Search for the cell housing the specified text and yield its (x, y) center coordinate. 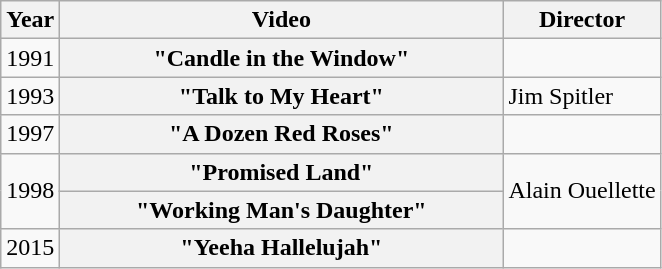
"Yeeha Hallelujah" (282, 248)
1997 (30, 134)
"Working Man's Daughter" (282, 210)
Year (30, 20)
"A Dozen Red Roses" (282, 134)
1998 (30, 191)
Video (282, 20)
"Talk to My Heart" (282, 96)
Jim Spitler (582, 96)
2015 (30, 248)
Alain Ouellette (582, 191)
Director (582, 20)
"Candle in the Window" (282, 58)
"Promised Land" (282, 172)
1993 (30, 96)
1991 (30, 58)
